From the cell containing the given text, extract its center point as [X, Y] coordinate. 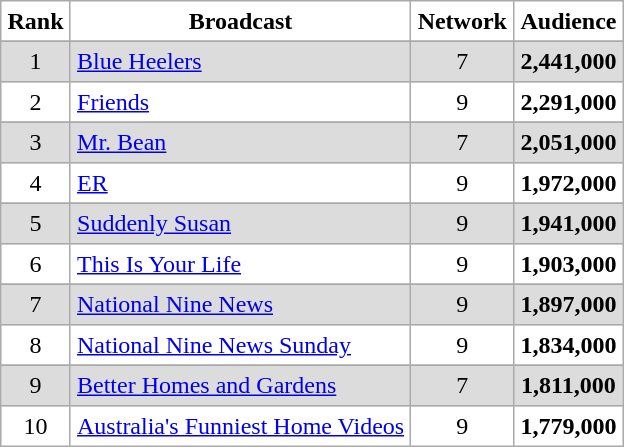
2,441,000 [569, 61]
1 [36, 61]
Blue Heelers [240, 61]
1,897,000 [569, 304]
1,941,000 [569, 223]
2,291,000 [569, 102]
8 [36, 345]
2,051,000 [569, 142]
Suddenly Susan [240, 223]
Broadcast [240, 21]
1,903,000 [569, 264]
1,779,000 [569, 426]
Friends [240, 102]
Network [462, 21]
Mr. Bean [240, 142]
This Is Your Life [240, 264]
10 [36, 426]
Audience [569, 21]
National Nine News [240, 304]
Rank [36, 21]
4 [36, 183]
ER [240, 183]
Better Homes and Gardens [240, 385]
1,972,000 [569, 183]
Australia's Funniest Home Videos [240, 426]
National Nine News Sunday [240, 345]
6 [36, 264]
3 [36, 142]
5 [36, 223]
1,811,000 [569, 385]
1,834,000 [569, 345]
2 [36, 102]
